Pinpoint the cell where the given text exists, returning its [X, Y] midpoint coordinate. 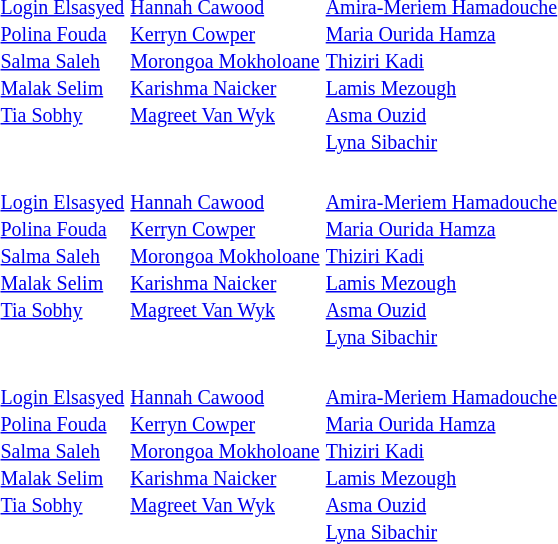
Amira-Meriem HamadoucheMaria Ourida HamzaThiziri KadiLamis MezoughAsma OuzidLyna Sibachir [441, 255]
Hannah CawoodKerryn CowperMorongoa MokholoaneKarishma NaickerMagreet Van Wyk [225, 255]
